Determine the (x, y) coordinate at the center of the cell enclosing the given text.  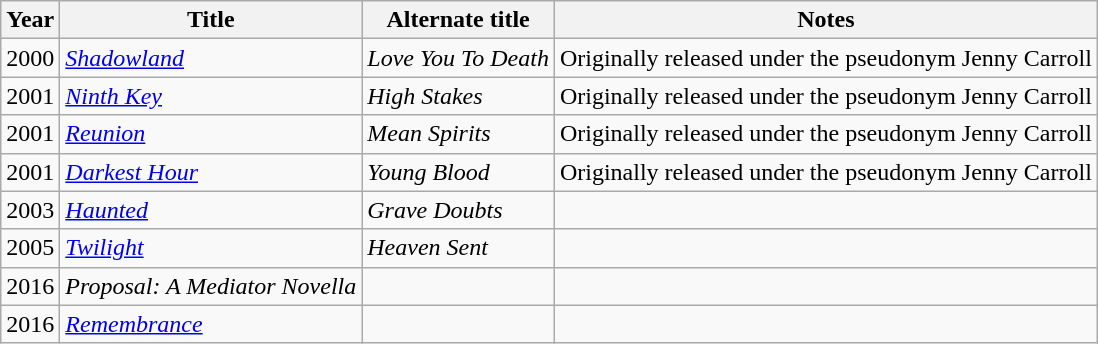
Ninth Key (211, 96)
Love You To Death (458, 58)
Alternate title (458, 20)
Young Blood (458, 172)
2005 (30, 248)
Reunion (211, 134)
Remembrance (211, 324)
Haunted (211, 210)
Twilight (211, 248)
Mean Spirits (458, 134)
2003 (30, 210)
Title (211, 20)
Heaven Sent (458, 248)
Proposal: A Mediator Novella (211, 286)
High Stakes (458, 96)
2000 (30, 58)
Year (30, 20)
Grave Doubts (458, 210)
Darkest Hour (211, 172)
Notes (826, 20)
Shadowland (211, 58)
